Find where the given text appears and provide that cell's center as (X, Y) coordinate. 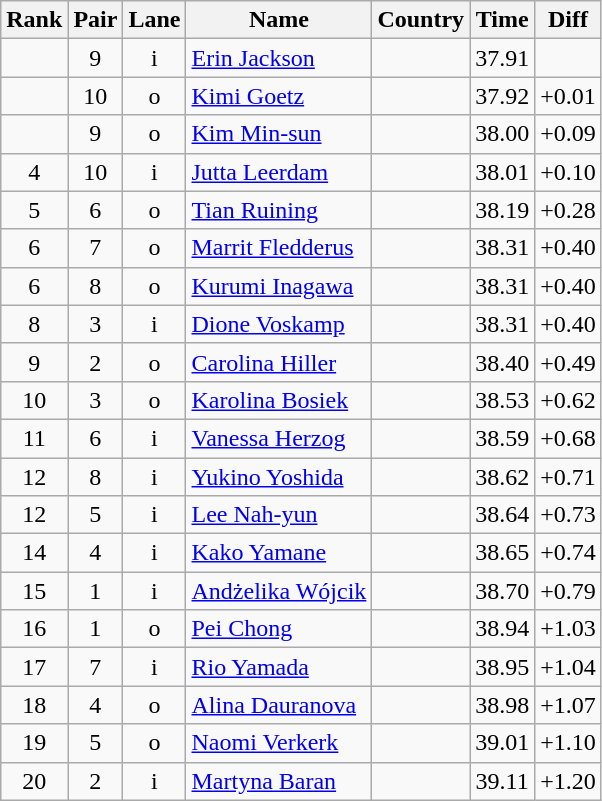
+0.49 (568, 362)
38.95 (502, 667)
Country (421, 20)
37.92 (502, 96)
19 (34, 743)
Dione Voskamp (279, 324)
+1.04 (568, 667)
Rio Yamada (279, 667)
Martyna Baran (279, 781)
18 (34, 705)
+1.20 (568, 781)
Vanessa Herzog (279, 438)
38.40 (502, 362)
Jutta Leerdam (279, 172)
39.11 (502, 781)
38.19 (502, 210)
Kako Yamane (279, 553)
+0.79 (568, 591)
38.53 (502, 400)
Andżelika Wójcik (279, 591)
+0.09 (568, 134)
Rank (34, 20)
+1.07 (568, 705)
+0.10 (568, 172)
38.64 (502, 515)
Marrit Fledderus (279, 248)
14 (34, 553)
38.65 (502, 553)
Pei Chong (279, 629)
Diff (568, 20)
Alina Dauranova (279, 705)
Naomi Verkerk (279, 743)
Yukino Yoshida (279, 477)
+0.68 (568, 438)
+0.28 (568, 210)
Erin Jackson (279, 58)
Lane (154, 20)
20 (34, 781)
+0.71 (568, 477)
15 (34, 591)
+0.01 (568, 96)
38.70 (502, 591)
Kurumi Inagawa (279, 286)
Carolina Hiller (279, 362)
+1.03 (568, 629)
Name (279, 20)
16 (34, 629)
38.00 (502, 134)
Lee Nah-yun (279, 515)
Pair (96, 20)
Karolina Bosiek (279, 400)
38.59 (502, 438)
38.94 (502, 629)
11 (34, 438)
+1.10 (568, 743)
+0.74 (568, 553)
38.98 (502, 705)
+0.73 (568, 515)
+0.62 (568, 400)
38.62 (502, 477)
Kim Min-sun (279, 134)
Kimi Goetz (279, 96)
Time (502, 20)
Tian Ruining (279, 210)
38.01 (502, 172)
17 (34, 667)
39.01 (502, 743)
37.91 (502, 58)
